Determine the [X, Y] coordinate at the center of the cell enclosing the given text.  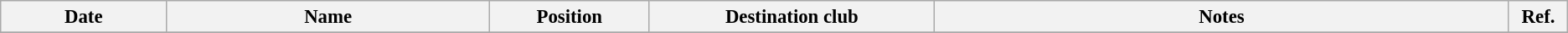
Position [570, 17]
Date [84, 17]
Ref. [1538, 17]
Destination club [792, 17]
Notes [1222, 17]
Name [328, 17]
